Locate the cell with the specified text and output its [x, y] center coordinate. 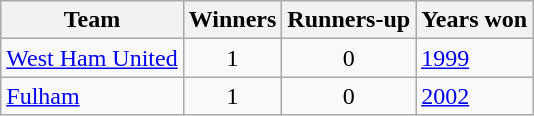
West Ham United [92, 58]
Winners [232, 20]
Years won [474, 20]
Fulham [92, 96]
2002 [474, 96]
1999 [474, 58]
Team [92, 20]
Runners-up [349, 20]
